From the cell containing the given text, extract its center point as (X, Y) coordinate. 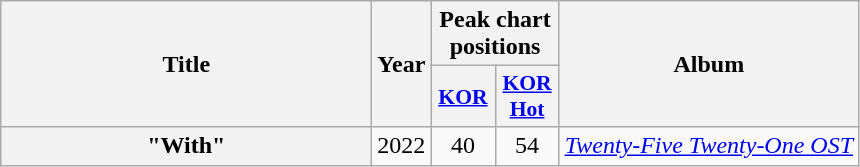
Peak chart positions (495, 34)
Year (402, 64)
KORHot (527, 96)
KOR (463, 96)
Album (708, 64)
2022 (402, 146)
40 (463, 146)
54 (527, 146)
Twenty-Five Twenty-One OST (708, 146)
Title (186, 64)
"With" (186, 146)
